Find where the given text appears and provide that cell's center as [x, y] coordinate. 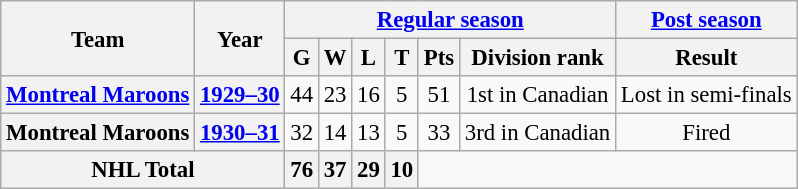
Division rank [537, 58]
Post season [706, 20]
29 [368, 170]
NHL Total [143, 170]
Result [706, 58]
23 [334, 95]
L [368, 58]
1929–30 [240, 95]
44 [302, 95]
1st in Canadian [537, 95]
Pts [438, 58]
37 [334, 170]
1930–31 [240, 133]
Regular season [450, 20]
13 [368, 133]
33 [438, 133]
10 [402, 170]
76 [302, 170]
W [334, 58]
14 [334, 133]
16 [368, 95]
51 [438, 95]
T [402, 58]
32 [302, 133]
G [302, 58]
Team [98, 38]
Fired [706, 133]
3rd in Canadian [537, 133]
Year [240, 38]
Lost in semi-finals [706, 95]
